Locate the cell with the specified text and output its (x, y) center coordinate. 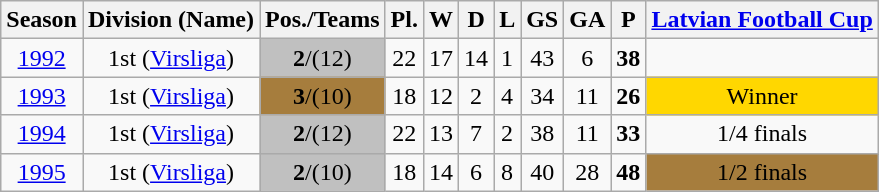
28 (588, 172)
48 (628, 172)
GA (588, 20)
1/4 finals (762, 134)
13 (440, 134)
33 (628, 134)
7 (476, 134)
Season (42, 20)
Pl. (404, 20)
W (440, 20)
1/2 finals (762, 172)
GS (542, 20)
D (476, 20)
Winner (762, 96)
Pos./Teams (323, 20)
1 (508, 58)
Division (Name) (170, 20)
2/(10) (323, 172)
Latvian Football Cup (762, 20)
26 (628, 96)
8 (508, 172)
L (508, 20)
3/(10) (323, 96)
43 (542, 58)
P (628, 20)
34 (542, 96)
1993 (42, 96)
4 (508, 96)
12 (440, 96)
1992 (42, 58)
1994 (42, 134)
1995 (42, 172)
40 (542, 172)
17 (440, 58)
